Output the [X, Y] coordinate of the center of the cell containing the given text.  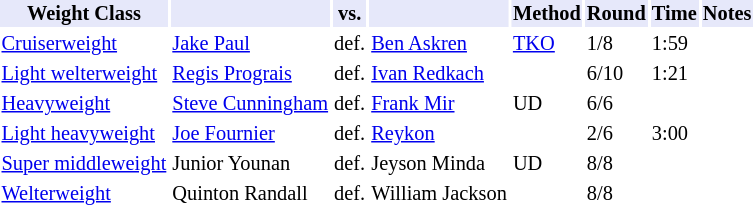
6/10 [616, 74]
Frank Mir [440, 104]
Round [616, 14]
Weight Class [84, 14]
Light heavyweight [84, 134]
Joe Fournier [250, 134]
Ben Askren [440, 44]
8/8 [616, 164]
TKO [546, 44]
2/6 [616, 134]
Regis Prograis [250, 74]
Ivan Redkach [440, 74]
6/6 [616, 104]
3:00 [674, 134]
Jake Paul [250, 44]
Light welterweight [84, 74]
vs. [350, 14]
Steve Cunningham [250, 104]
Notes [727, 14]
Cruiserweight [84, 44]
Reykon [440, 134]
Heavyweight [84, 104]
Jeyson Minda [440, 164]
1/8 [616, 44]
Method [546, 14]
Junior Younan [250, 164]
Time [674, 14]
1:21 [674, 74]
Super middleweight [84, 164]
1:59 [674, 44]
